Scan for the cell matching the given text and deliver its (X, Y) coordinate at center. 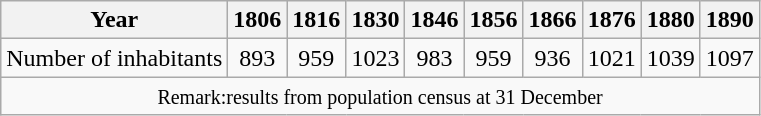
936 (552, 58)
1039 (670, 58)
Remark:results from population census at 31 December (380, 96)
1876 (612, 20)
1806 (258, 20)
1816 (316, 20)
1856 (494, 20)
1021 (612, 58)
1880 (670, 20)
893 (258, 58)
1866 (552, 20)
1846 (434, 20)
Year (114, 20)
1890 (730, 20)
1097 (730, 58)
983 (434, 58)
Number of inhabitants (114, 58)
1023 (376, 58)
1830 (376, 20)
